Identify which cell holds the provided text, then report its [X, Y] central coordinate. 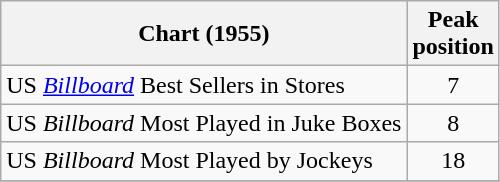
US Billboard Best Sellers in Stores [204, 85]
Peakposition [453, 34]
8 [453, 123]
18 [453, 161]
7 [453, 85]
US Billboard Most Played by Jockeys [204, 161]
US Billboard Most Played in Juke Boxes [204, 123]
Chart (1955) [204, 34]
